Return the [x, y] coordinate for the center point of the cell that contains the specified text.  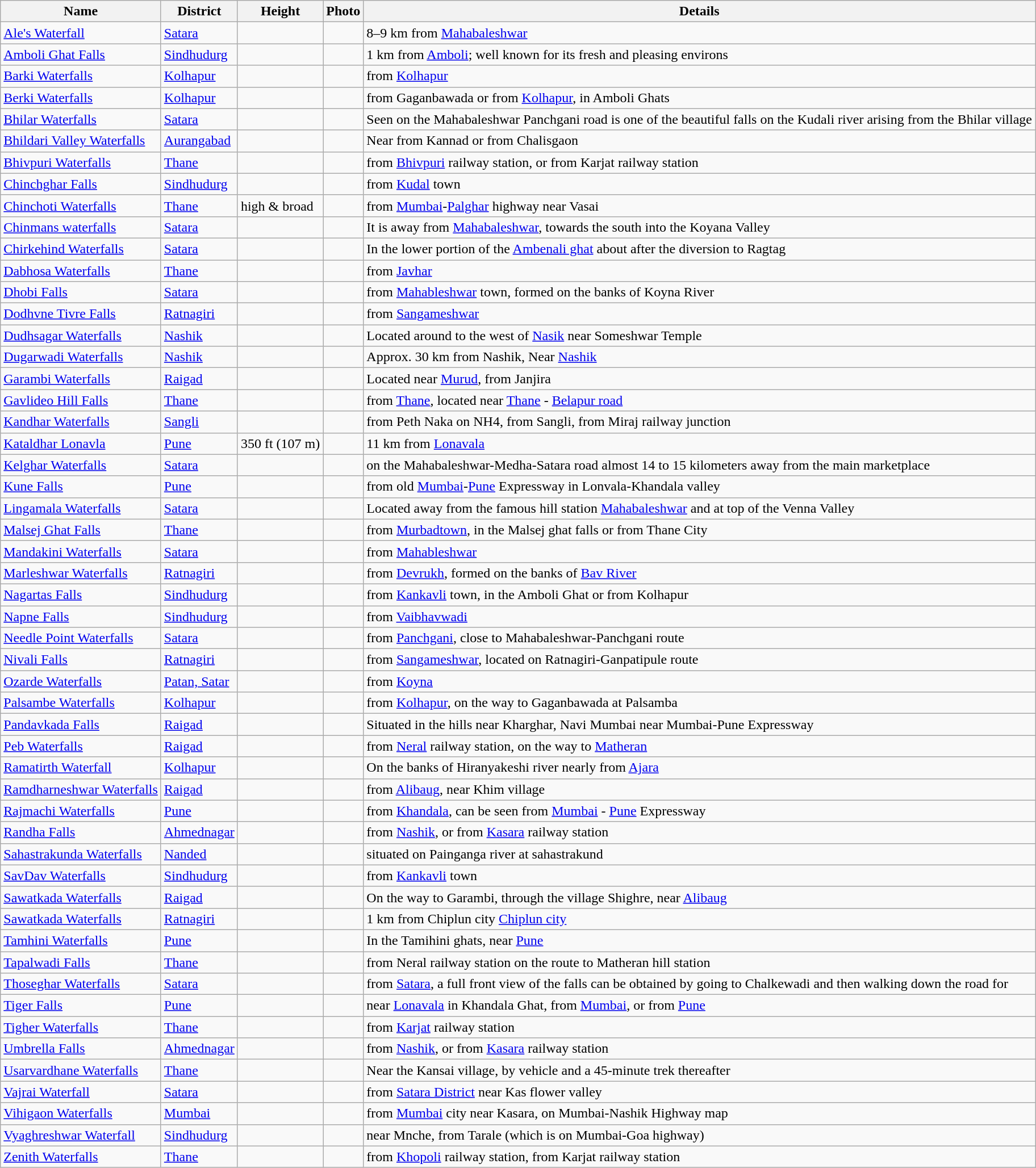
Malsej Ghat Falls [81, 530]
near Mnche, from Tarale (which is on Mumbai-Goa highway) [700, 1135]
Rajmachi Waterfalls [81, 811]
Palsambe Waterfalls [81, 703]
Vajrai Waterfall [81, 1092]
Sangli [199, 422]
from Mumbai-Palghar highway near Vasai [700, 206]
Kune Falls [81, 487]
Tigher Waterfalls [81, 1027]
Dabhosa Waterfalls [81, 271]
On the way to Garambi, through the village Shighre, near Alibaug [700, 897]
1 km from Chiplun city Chiplun city [700, 919]
Marleshwar Waterfalls [81, 573]
from old Mumbai-Pune Expressway in Lonvala-Khandala valley [700, 487]
Nanded [199, 854]
Photo [343, 11]
Situated in the hills near Kharghar, Navi Mumbai near Mumbai-Pune Expressway [700, 725]
Kandhar Waterfalls [81, 422]
Napne Falls [81, 616]
from Panchgani, close to Mahabaleshwar-Panchgani route [700, 638]
from Satara, a full front view of the falls can be obtained by going to Chalkewadi and then walking down the road for [700, 984]
from Vaibhavwadi [700, 616]
from Khopoli railway station, from Karjat railway station [700, 1157]
from Kolhapur [700, 76]
1 km from Amboli; well known for its fresh and pleasing environs [700, 55]
SavDav Waterfalls [81, 876]
District [199, 11]
from Bhivpuri railway station, or from Karjat railway station [700, 162]
on the Mahabaleshwar-Medha-Satara road almost 14 to 15 kilometers away from the main marketplace [700, 465]
Vihigaon Waterfalls [81, 1113]
Located near Murud, from Janjira [700, 379]
Chirkehind Waterfalls [81, 249]
from Kudal town [700, 184]
Chinchghar Falls [81, 184]
from Sangameshwar [700, 314]
from Sangameshwar, located on Ratnagiri-Ganpatipule route [700, 660]
Tapalwadi Falls [81, 962]
Ramdharneshwar Waterfalls [81, 789]
high & broad [280, 206]
from Kolhapur, on the way to Gaganbawada at Palsamba [700, 703]
from Neral railway station on the route to Matheran hill station [700, 962]
from Mumbai city near Kasara, on Mumbai-Nashik Highway map [700, 1113]
Bhivpuri Waterfalls [81, 162]
from Javhar [700, 271]
near Lonavala in Khandala Ghat, from Mumbai, or from Pune [700, 1006]
from Kankavli town, in the Amboli Ghat or from Kolhapur [700, 595]
Seen on the Mahabaleshwar Panchgani road is one of the beautiful falls on the Kudali river arising from the Bhilar village [700, 119]
Thoseghar Waterfalls [81, 984]
Located around to the west of Nasik near Someshwar Temple [700, 336]
Mandakini Waterfalls [81, 551]
Ramatirth Waterfall [81, 768]
Chinmans waterfalls [81, 227]
Located away from the famous hill station Mahabaleshwar and at top of the Venna Valley [700, 508]
8–9 km from Mahabaleshwar [700, 33]
Tamhini Waterfalls [81, 940]
Dugarwadi Waterfalls [81, 357]
Peb Waterfalls [81, 746]
from Gaganbawada or from Kolhapur, in Amboli Ghats [700, 98]
from Karjat railway station [700, 1027]
Name [81, 11]
Near from Kannad or from Chalisgaon [700, 141]
from Neral railway station, on the way to Matheran [700, 746]
from Kankavli town [700, 876]
situated on Painganga river at sahastrakund [700, 854]
Aurangabad [199, 141]
Bhildari Valley Waterfalls [81, 141]
from Satara District near Kas flower valley [700, 1092]
Pandavkada Falls [81, 725]
Usarvardhane Waterfalls [81, 1070]
Near the Kansai village, by vehicle and a 45-minute trek thereafter [700, 1070]
Patan, Satar [199, 681]
Approx. 30 km from Nashik, Near Nashik [700, 357]
Tiger Falls [81, 1006]
Mumbai [199, 1113]
Lingamala Waterfalls [81, 508]
Garambi Waterfalls [81, 379]
from Thane, located near Thane - Belapur road [700, 400]
from Alibaug, near Khim village [700, 789]
Details [700, 11]
Bhilar Waterfalls [81, 119]
from Mahableshwar [700, 551]
Umbrella Falls [81, 1049]
Dodhvne Tivre Falls [81, 314]
Kataldhar Lonavla [81, 443]
Barki Waterfalls [81, 76]
Amboli Ghat Falls [81, 55]
Gavlideo Hill Falls [81, 400]
In the Tamihini ghats, near Pune [700, 940]
from Devrukh, formed on the banks of Bav River [700, 573]
Berki Waterfalls [81, 98]
from Koyna [700, 681]
It is away from Mahabaleshwar, towards the south into the Koyana Valley [700, 227]
Dudhsagar Waterfalls [81, 336]
In the lower portion of the Ambenali ghat about after the diversion to Ragtag [700, 249]
On the banks of Hiranyakeshi river nearly from Ajara [700, 768]
Nivali Falls [81, 660]
Ale's Waterfall [81, 33]
Vyaghreshwar Waterfall [81, 1135]
Nagartas Falls [81, 595]
Needle Point Waterfalls [81, 638]
11 km from Lonavala [700, 443]
350 ft (107 m) [280, 443]
Kelghar Waterfalls [81, 465]
from Murbadtown, in the Malsej ghat falls or from Thane City [700, 530]
from Peth Naka on NH4, from Sangli, from Miraj railway junction [700, 422]
Height [280, 11]
Chinchoti Waterfalls [81, 206]
Ozarde Waterfalls [81, 681]
Zenith Waterfalls [81, 1157]
Dhobi Falls [81, 292]
Randha Falls [81, 832]
Sahastrakunda Waterfalls [81, 854]
from Khandala, can be seen from Mumbai - Pune Expressway [700, 811]
from Mahableshwar town, formed on the banks of Koyna River [700, 292]
